Find where the given text appears and provide that cell's center as (X, Y) coordinate. 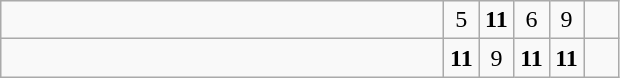
6 (532, 20)
5 (462, 20)
